Extract the [x, y] coordinate from the center of the cell holding the provided text.  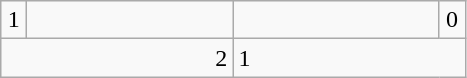
2 [117, 58]
0 [452, 20]
